Return the [X, Y] coordinate for the center point of the cell that contains the specified text.  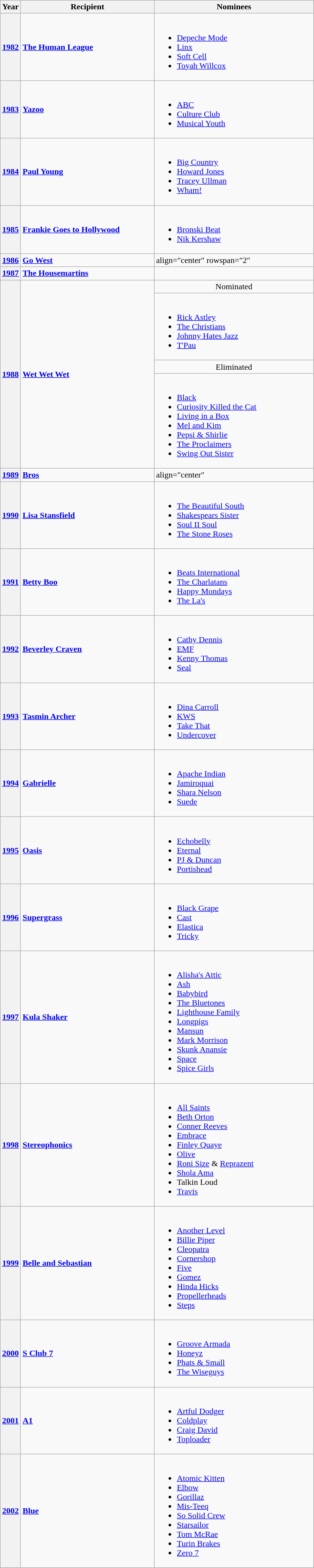
1994 [10, 783]
ABCCulture ClubMusical Youth [234, 109]
Another LevelBillie PiperCleopatraCornershopFiveGomezHinda HicksPropellerheadsSteps [234, 1263]
Supergrass [87, 917]
Wet Wet Wet [87, 374]
Atomic KittenElbowGorillazMis-TeeqSo Solid CrewStarsailorTom McRaeTurin BrakesZero 7 [234, 1511]
2000 [10, 1353]
Year [10, 7]
1989 [10, 475]
1983 [10, 109]
S Club 7 [87, 1353]
1998 [10, 1145]
Beverley Craven [87, 649]
Bros [87, 475]
Blue [87, 1511]
1996 [10, 917]
Betty Boo [87, 582]
1982 [10, 47]
Alisha's AtticAshBabybirdThe BluetonesLighthouse FamilyLongpigsMansunMark MorrisonSkunk AnansieSpaceSpice Girls [234, 1017]
Paul Young [87, 172]
Nominated [234, 286]
Depeche ModeLinxSoft CellToyah Willcox [234, 47]
BlackCuriosity Killed the CatLiving in a BoxMel and KimPepsi & ShirlieThe ProclaimersSwing Out Sister [234, 421]
Groove ArmadaHoneyzPhats & SmallThe Wiseguys [234, 1353]
Apache IndianJamiroquaiShara NelsonSuede [234, 783]
1987 [10, 273]
1990 [10, 515]
1999 [10, 1263]
Bronski BeatNik Kershaw [234, 229]
1995 [10, 850]
Yazoo [87, 109]
Beats InternationalThe CharlatansHappy MondaysThe La's [234, 582]
Lisa Stansfield [87, 515]
Stereophonics [87, 1145]
2002 [10, 1511]
1986 [10, 260]
Dina CarrollKWSTake ThatUndercover [234, 716]
Frankie Goes to Hollywood [87, 229]
align="center" rowspan="2" [234, 260]
Cathy DennisEMFKenny ThomasSeal [234, 649]
Tasmin Archer [87, 716]
Gabrielle [87, 783]
1993 [10, 716]
1997 [10, 1017]
Recipient [87, 7]
Eliminated [234, 367]
Big CountryHoward JonesTracey UllmanWham! [234, 172]
1984 [10, 172]
Rick AstleyThe ChristiansJohnny Hates JazzT'Pau [234, 327]
Go West [87, 260]
Artful DodgerColdplayCraig DavidToploader [234, 1420]
2001 [10, 1420]
1985 [10, 229]
1992 [10, 649]
Oasis [87, 850]
The Human League [87, 47]
EchobellyEternalPJ & DuncanPortishead [234, 850]
Nominees [234, 7]
The Housemartins [87, 273]
The Beautiful SouthShakespears SisterSoul II SoulThe Stone Roses [234, 515]
align="center" [234, 475]
Black GrapeCastElasticaTricky [234, 917]
All SaintsBeth OrtonConner ReevesEmbraceFinley QuayeOliveRoni Size & ReprazentShola AmaTalkin LoudTravis [234, 1145]
Kula Shaker [87, 1017]
Belle and Sebastian [87, 1263]
1988 [10, 374]
1991 [10, 582]
A1 [87, 1420]
